Identify which cell holds the provided text, then report its (X, Y) central coordinate. 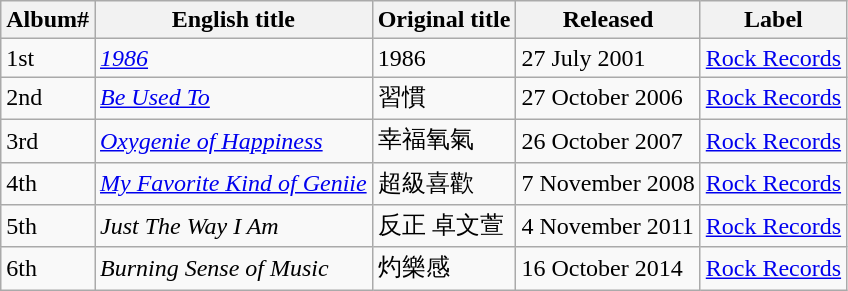
7 November 2008 (608, 184)
4th (48, 184)
6th (48, 268)
English title (233, 20)
超級喜歡 (444, 184)
Original title (444, 20)
幸福氧氣 (444, 140)
27 October 2006 (608, 98)
My Favorite Kind of Geniie (233, 184)
反正 卓文萱 (444, 226)
Album# (48, 20)
4 November 2011 (608, 226)
26 October 2007 (608, 140)
Just The Way I Am (233, 226)
1st (48, 58)
Oxygenie of Happiness (233, 140)
灼樂感 (444, 268)
Label (773, 20)
5th (48, 226)
Be Used To (233, 98)
Burning Sense of Music (233, 268)
習慣 (444, 98)
27 July 2001 (608, 58)
2nd (48, 98)
16 October 2014 (608, 268)
3rd (48, 140)
Released (608, 20)
